Pinpoint the cell where the given text exists, returning its [X, Y] midpoint coordinate. 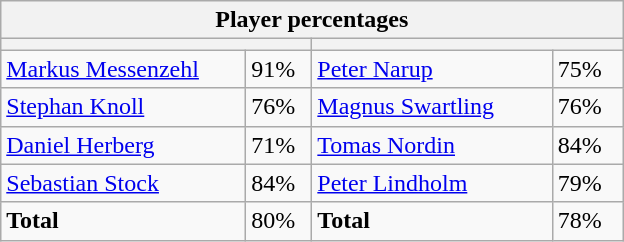
Markus Messenzehl [124, 69]
Magnus Swartling [432, 107]
79% [588, 183]
Peter Lindholm [432, 183]
71% [279, 145]
Daniel Herberg [124, 145]
Sebastian Stock [124, 183]
Tomas Nordin [432, 145]
91% [279, 69]
Stephan Knoll [124, 107]
Player percentages [312, 20]
80% [279, 221]
78% [588, 221]
75% [588, 69]
Peter Narup [432, 69]
